Identify which cell holds the provided text, then report its [X, Y] central coordinate. 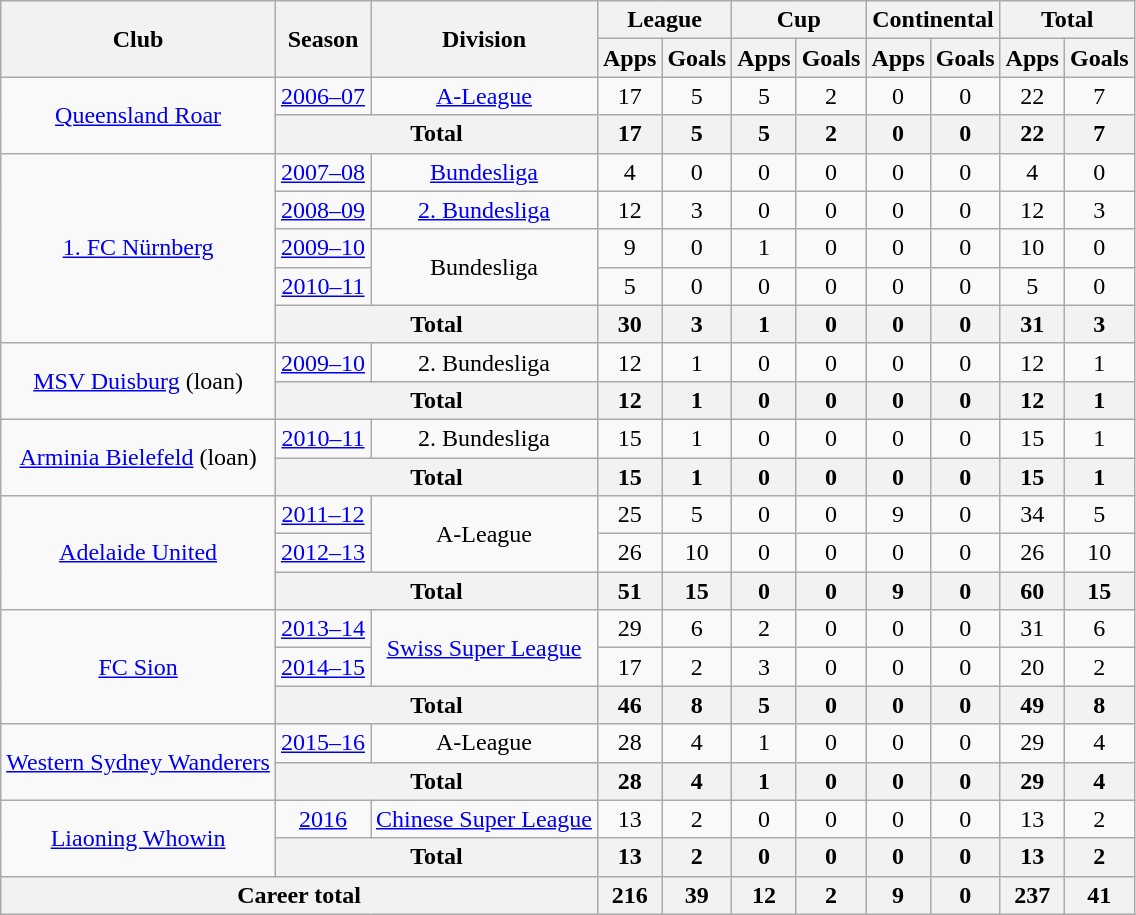
Swiss Super League [484, 648]
Western Sydney Wanderers [138, 762]
60 [1032, 591]
Liaoning Whowin [138, 838]
2007–08 [322, 172]
Season [322, 39]
1. FC Nürnberg [138, 248]
216 [629, 895]
Continental [933, 20]
2008–09 [322, 210]
MSV Duisburg (loan) [138, 381]
FC Sion [138, 667]
2014–15 [322, 667]
20 [1032, 667]
2011–12 [322, 515]
Career total [300, 895]
2016 [322, 819]
41 [1099, 895]
25 [629, 515]
Division [484, 39]
49 [1032, 705]
30 [629, 324]
2013–14 [322, 629]
League [664, 20]
39 [697, 895]
2006–07 [322, 96]
34 [1032, 515]
2012–13 [322, 553]
Adelaide United [138, 553]
Arminia Bielefeld (loan) [138, 457]
Chinese Super League [484, 819]
Cup [799, 20]
2015–16 [322, 743]
237 [1032, 895]
Club [138, 39]
51 [629, 591]
Queensland Roar [138, 115]
46 [629, 705]
